Capture the cell that displays the provided text and extract its [X, Y] central coordinate. 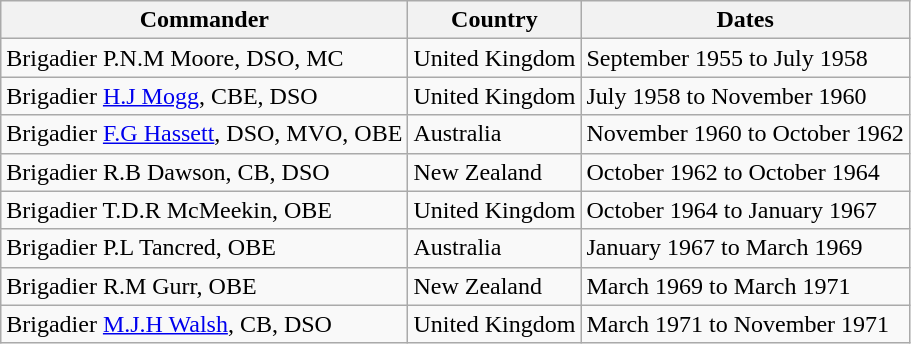
Brigadier F.G Hassett, DSO, MVO, OBE [204, 134]
January 1967 to March 1969 [745, 248]
Brigadier R.M Gurr, OBE [204, 286]
November 1960 to October 1962 [745, 134]
Dates [745, 20]
Brigadier P.N.M Moore, DSO, MC [204, 58]
Country [494, 20]
Brigadier M.J.H Walsh, CB, DSO [204, 324]
September 1955 to July 1958 [745, 58]
Brigadier P.L Tancred, OBE [204, 248]
March 1971 to November 1971 [745, 324]
October 1964 to January 1967 [745, 210]
Brigadier T.D.R McMeekin, OBE [204, 210]
Commander [204, 20]
March 1969 to March 1971 [745, 286]
Brigadier H.J Mogg, CBE, DSO [204, 96]
October 1962 to October 1964 [745, 172]
July 1958 to November 1960 [745, 96]
Brigadier R.B Dawson, CB, DSO [204, 172]
